Scan for the cell matching the given text and deliver its (x, y) coordinate at center. 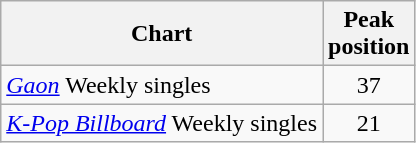
Chart (162, 34)
K-Pop Billboard Weekly singles (162, 123)
Gaon Weekly singles (162, 85)
21 (369, 123)
37 (369, 85)
Peak position (369, 34)
